Scan for the cell matching the given text and deliver its (x, y) coordinate at center. 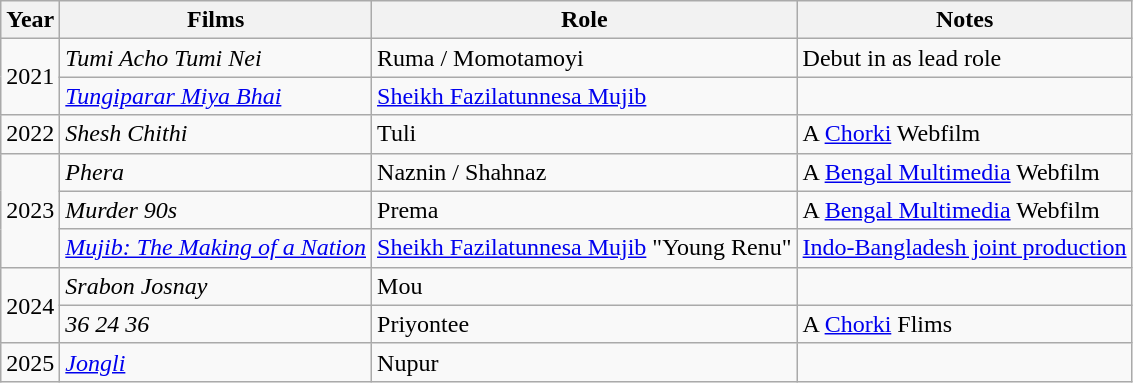
Shesh Chithi (216, 134)
Sheikh Fazilatunnesa Mujib "Young Renu" (585, 248)
A Chorki Flims (964, 324)
Sheikh Fazilatunnesa Mujib (585, 96)
Srabon Josnay (216, 286)
2023 (30, 210)
Tungiparar Miya Bhai (216, 96)
Year (30, 20)
Nupur (585, 362)
36 24 36 (216, 324)
Jongli (216, 362)
Tuli (585, 134)
Ruma / Momotamoyi (585, 58)
Phera (216, 172)
Indo-Bangladesh joint production (964, 248)
Notes (964, 20)
Prema (585, 210)
Murder 90s (216, 210)
Films (216, 20)
Tumi Acho Tumi Nei (216, 58)
2025 (30, 362)
Mou (585, 286)
Mujib: The Making of a Nation (216, 248)
Role (585, 20)
Debut in as lead role (964, 58)
A Chorki Webfilm (964, 134)
Naznin / Shahnaz (585, 172)
Priyontee (585, 324)
2024 (30, 305)
2022 (30, 134)
2021 (30, 77)
